From the cell containing the given text, extract its center point as (x, y) coordinate. 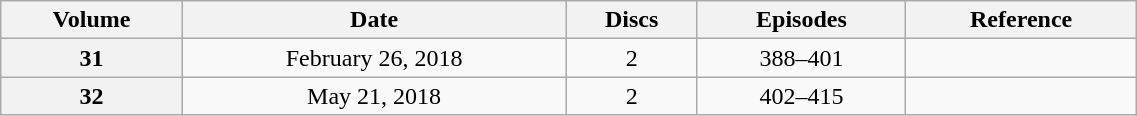
31 (92, 58)
Reference (1020, 20)
Episodes (801, 20)
May 21, 2018 (374, 96)
402–415 (801, 96)
32 (92, 96)
Discs (632, 20)
388–401 (801, 58)
Volume (92, 20)
Date (374, 20)
February 26, 2018 (374, 58)
